Find where the given text appears and provide that cell's center as (x, y) coordinate. 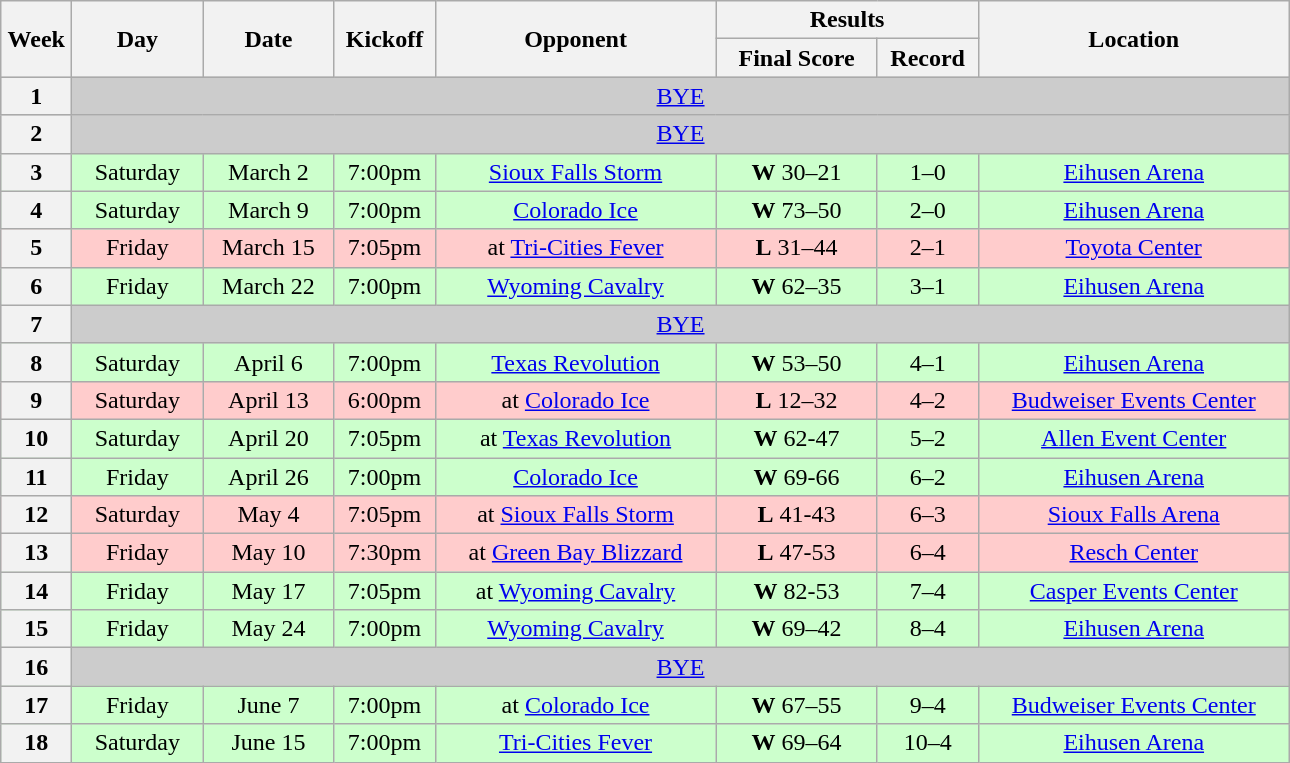
Tri-Cities Fever (576, 743)
4 (36, 210)
March 2 (268, 172)
Allen Event Center (1134, 438)
5 (36, 248)
May 10 (268, 553)
2–0 (928, 210)
W 73–50 (796, 210)
4–2 (928, 400)
6–3 (928, 515)
Kickoff (384, 39)
1–0 (928, 172)
March 22 (268, 286)
W 62–35 (796, 286)
at Tri-Cities Fever (576, 248)
April 6 (268, 362)
3–1 (928, 286)
Resch Center (1134, 553)
at Texas Revolution (576, 438)
Date (268, 39)
April 13 (268, 400)
Opponent (576, 39)
at Sioux Falls Storm (576, 515)
12 (36, 515)
Week (36, 39)
10 (36, 438)
17 (36, 705)
W 82-53 (796, 591)
9–4 (928, 705)
Results (847, 20)
Sioux Falls Arena (1134, 515)
May 24 (268, 629)
Casper Events Center (1134, 591)
Location (1134, 39)
6 (36, 286)
L 47-53 (796, 553)
8 (36, 362)
16 (36, 667)
8–4 (928, 629)
W 30–21 (796, 172)
June 15 (268, 743)
2–1 (928, 248)
6:00pm (384, 400)
11 (36, 477)
at Wyoming Cavalry (576, 591)
15 (36, 629)
W 62-47 (796, 438)
May 4 (268, 515)
7:30pm (384, 553)
W 69–42 (796, 629)
Final Score (796, 58)
Day (138, 39)
Record (928, 58)
7–4 (928, 591)
April 20 (268, 438)
W 53–50 (796, 362)
March 15 (268, 248)
6–4 (928, 553)
L 31–44 (796, 248)
1 (36, 96)
L 12–32 (796, 400)
at Green Bay Blizzard (576, 553)
2 (36, 134)
3 (36, 172)
5–2 (928, 438)
14 (36, 591)
March 9 (268, 210)
W 69-66 (796, 477)
April 26 (268, 477)
W 69–64 (796, 743)
6–2 (928, 477)
L 41-43 (796, 515)
W 67–55 (796, 705)
Texas Revolution (576, 362)
13 (36, 553)
Toyota Center (1134, 248)
June 7 (268, 705)
18 (36, 743)
Sioux Falls Storm (576, 172)
10–4 (928, 743)
4–1 (928, 362)
May 17 (268, 591)
9 (36, 400)
7 (36, 324)
